Provide the [X, Y] coordinate of the cell's center where the given text is located.  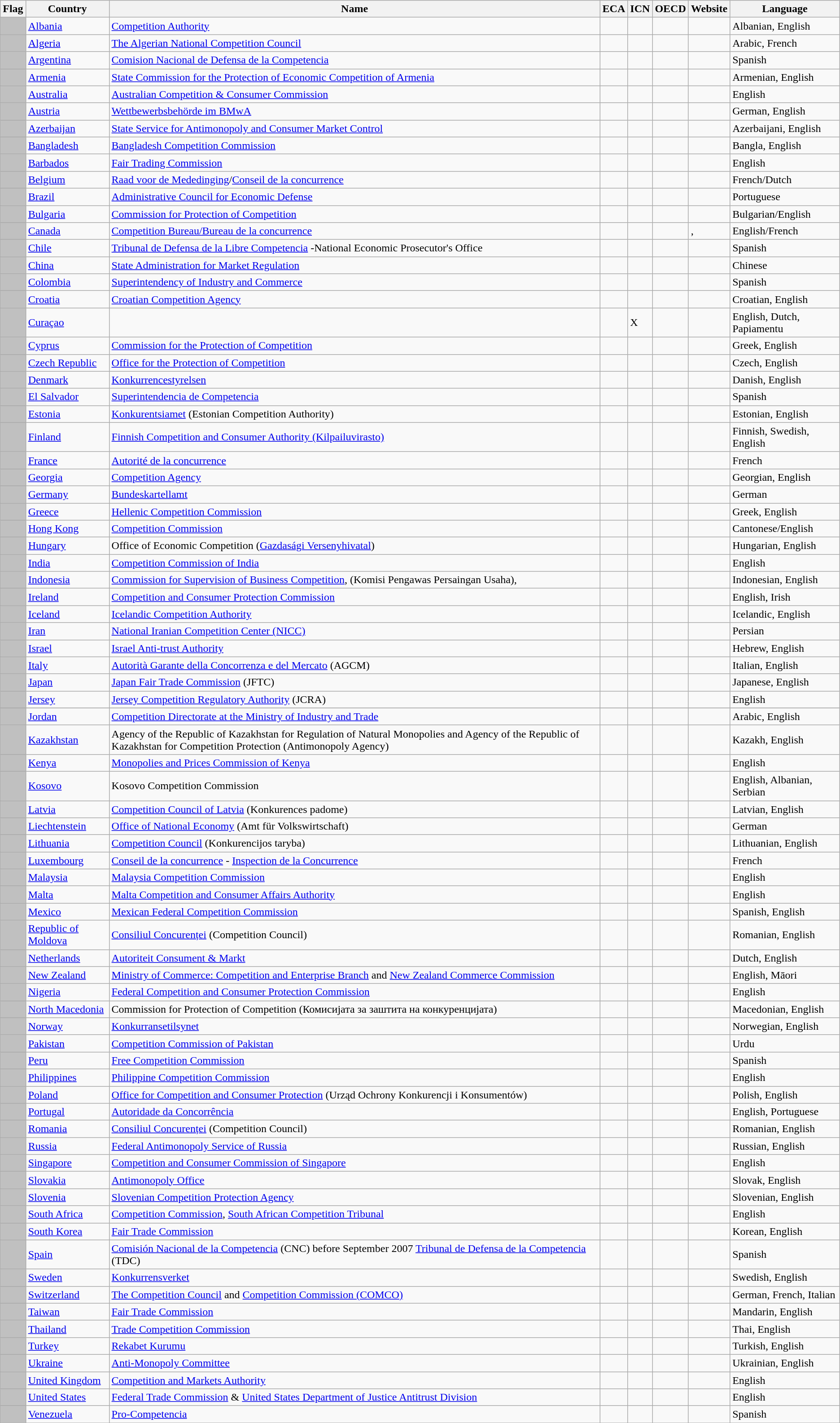
Slovenian Competition Protection Agency [354, 1197]
Icelandic, English [785, 614]
Competition Bureau/Bureau de la concurrence [354, 231]
Chile [67, 248]
Kazakh, English [785, 740]
Bulgarian/English [785, 214]
Antimonopoly Office [354, 1180]
Albania [67, 26]
Hebrew, English [785, 648]
United States [67, 1397]
Estonia [67, 414]
Croatian Competition Agency [354, 299]
Malaysia Competition Commission [354, 878]
Malta Competition and Consumer Affairs Authority [354, 895]
Japan [67, 682]
Spanish, English [785, 912]
Tribunal de Defensa de la Libre Competencia -National Economic Prosecutor's Office [354, 248]
Italian, English [785, 665]
Bangladesh [67, 145]
English, Portuguese [785, 1112]
Commission for Protection of Competition (Комисијата за заштита на конкуренцијата) [354, 1009]
Macedonian, English [785, 1009]
Estonian, English [785, 414]
Romania [67, 1129]
Pro-Competencia [354, 1414]
Commission for Protection of Competition [354, 214]
Autoriteit Consument & Markt [354, 958]
Competition Commission [354, 529]
Nigeria [67, 992]
Liechtenstein [67, 826]
Cyprus [67, 346]
Denmark [67, 380]
Competition and Consumer Commission of Singapore [354, 1163]
Chinese [785, 265]
Superintendencia de Competencia [354, 397]
Mexican Federal Competition Commission [354, 912]
North Macedonia [67, 1009]
Azerbaijani, English [785, 128]
Colombia [67, 282]
Name [354, 9]
Kazakhstan [67, 740]
Australian Competition & Consumer Commission [354, 94]
South Korea [67, 1231]
Kenya [67, 763]
France [67, 460]
The Algerian National Competition Council [354, 43]
Konkurrensverket [354, 1278]
Polish, English [785, 1095]
Federal Antimonopoly Service of Russia [354, 1146]
Competition and Markets Authority [354, 1380]
Federal Trade Commission & United States Department of Justice Antitrust Division [354, 1397]
Office of Economic Competition (Gazdasági Versenyhivatal) [354, 546]
Danish, English [785, 380]
Republic of Moldova [67, 935]
Korean, English [785, 1231]
Taiwan [67, 1312]
Hungarian, English [785, 546]
Persian [785, 631]
El Salvador [67, 397]
Thai, English [785, 1329]
Indonesian, English [785, 580]
Thailand [67, 1329]
Malta [67, 895]
Algeria [67, 43]
Arabic, French [785, 43]
X [640, 322]
Kosovo Competition Commission [354, 786]
Belgium [67, 180]
Trade Competition Commission [354, 1329]
Website [709, 9]
Finnish Competition and Consumer Authority (Kilpailuvirasto) [354, 437]
English, Albanian, Serbian [785, 786]
Norway [67, 1026]
Jordan [67, 716]
Luxembourg [67, 861]
Konkurransetilsynet [354, 1026]
Competition Council (Konkurencijos taryba) [354, 843]
Czech, English [785, 363]
Greece [67, 511]
Argentina [67, 60]
Superintendency of Industry and Commerce [354, 282]
Country [67, 9]
Slovenian, English [785, 1197]
Iceland [67, 614]
Portugal [67, 1112]
Japanese, English [785, 682]
Netherlands [67, 958]
Cantonese/English [785, 529]
Bulgaria [67, 214]
Albanian, English [785, 26]
Autorité de la concurrence [354, 460]
Office for the Protection of Competition [354, 363]
Turkish, English [785, 1346]
Peru [67, 1060]
Ireland [67, 597]
India [67, 563]
Competition Agency [354, 477]
Competition Directorate at the Ministry of Industry and Trade [354, 716]
South Africa [67, 1214]
United Kingdom [67, 1380]
Competition Authority [354, 26]
English, Dutch, Papiamentu [785, 322]
Israel [67, 648]
Competition Commission, South African Competition Tribunal [354, 1214]
Indonesia [67, 580]
Sweden [67, 1278]
Federal Competition and Consumer Protection Commission [354, 992]
ICN [640, 9]
The Competition Council and Competition Commission (COMCO) [354, 1295]
Singapore [67, 1163]
Commission for Supervision of Business Competition, (Komisi Pengawas Persaingan Usaha), [354, 580]
Bangladesh Competition Commission [354, 145]
Autorità Garante della Concorrenza e del Mercato (AGCM) [354, 665]
State Service for Antimonopoly and Consumer Market Control [354, 128]
Competition Commission of India [354, 563]
Georgia [67, 477]
State Commission for the Protection of Economic Competition of Armenia [354, 77]
Philippine Competition Commission [354, 1077]
National Iranian Competition Center (NICC) [354, 631]
Raad voor de Mededinging/Conseil de la concurrence [354, 180]
ECA [614, 9]
Fair Trading Commission [354, 163]
Urdu [785, 1043]
Swedish, English [785, 1278]
Hellenic Competition Commission [354, 511]
Competition Commission of Pakistan [354, 1043]
Konkurrencestyrelsen [354, 380]
Czech Republic [67, 363]
Competition and Consumer Protection Commission [354, 597]
Curaçao [67, 322]
Commission for the Protection of Competition [354, 346]
Monopolies and Prices Commission of Kenya [354, 763]
Croatian, English [785, 299]
English/French [785, 231]
Konkurentsiamet (Estonian Competition Authority) [354, 414]
Free Competition Commission [354, 1060]
English, Māori [785, 975]
Pakistan [67, 1043]
Georgian, English [785, 477]
German, French, Italian [785, 1295]
OECD [670, 9]
Croatia [67, 299]
French/Dutch [785, 180]
Ukraine [67, 1363]
Latvian, English [785, 809]
Portuguese [785, 197]
Wettbewerbsbehörde im BMwA [354, 111]
Ministry of Commerce: Competition and Enterprise Branch and New Zealand Commerce Commission [354, 975]
Hungary [67, 546]
Comision Nacional de Defensa de la Competencia [354, 60]
Venezuela [67, 1414]
Spain [67, 1254]
Anti-Monopoly Committee [354, 1363]
Turkey [67, 1346]
Autoridade da Concorrência [354, 1112]
Norwegian, English [785, 1026]
Canada [67, 231]
Brazil [67, 197]
Russian, English [785, 1146]
Austria [67, 111]
Hong Kong [67, 529]
New Zealand [67, 975]
Australia [67, 94]
Competition Council of Latvia (Konkurences padome) [354, 809]
Flag [13, 9]
Lithuania [67, 843]
Azerbaijan [67, 128]
Conseil de la concurrence - Inspection de la Concurrence [354, 861]
Finnish, Swedish, English [785, 437]
Jersey Competition Regulatory Authority (JCRA) [354, 699]
Malaysia [67, 878]
Administrative Council for Economic Defense [354, 197]
Office of National Economy (Amt für Volkswirtschaft) [354, 826]
Lithuanian, English [785, 843]
Armenian, English [785, 77]
Mexico [67, 912]
Slovenia [67, 1197]
Slovak, English [785, 1180]
Ukrainian, English [785, 1363]
Israel Anti-trust Authority [354, 648]
Russia [67, 1146]
Mandarin, English [785, 1312]
Iran [67, 631]
Armenia [67, 77]
Bangla, English [785, 145]
Finland [67, 437]
Kosovo [67, 786]
Bundeskartellamt [354, 494]
, [709, 231]
Latvia [67, 809]
State Administration for Market Regulation [354, 265]
Germany [67, 494]
China [67, 265]
Dutch, English [785, 958]
Switzerland [67, 1295]
Icelandic Competition Authority [354, 614]
Slovakia [67, 1180]
Office for Competition and Consumer Protection (Urząd Ochrony Konkurencji i Konsumentów) [354, 1095]
English, Irish [785, 597]
Japan Fair Trade Commission (JFTC) [354, 682]
Comisión Nacional de la Competencia (CNC) before September 2007 Tribunal de Defensa de la Competencia (TDC) [354, 1254]
Rekabet Kurumu [354, 1346]
Italy [67, 665]
Philippines [67, 1077]
Jersey [67, 699]
Language [785, 9]
German, English [785, 111]
Poland [67, 1095]
Barbados [67, 163]
Arabic, English [785, 716]
